Extract the (x, y) coordinate from the center of the cell holding the provided text.  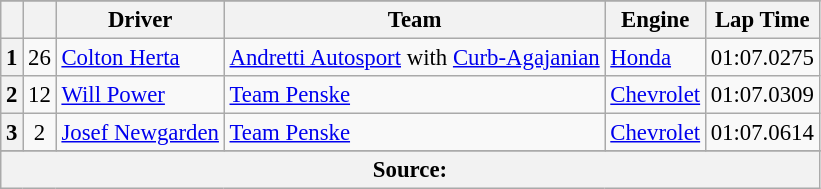
01:07.0614 (762, 133)
Driver (140, 20)
Lap Time (762, 20)
12 (40, 95)
Engine (655, 20)
Colton Herta (140, 58)
Will Power (140, 95)
Source: (410, 170)
Andretti Autosport with Curb-Agajanian (414, 58)
01:07.0309 (762, 95)
01:07.0275 (762, 58)
Honda (655, 58)
3 (12, 133)
Josef Newgarden (140, 133)
26 (40, 58)
1 (12, 58)
Team (414, 20)
